From the cell containing the given text, extract its center point as (X, Y) coordinate. 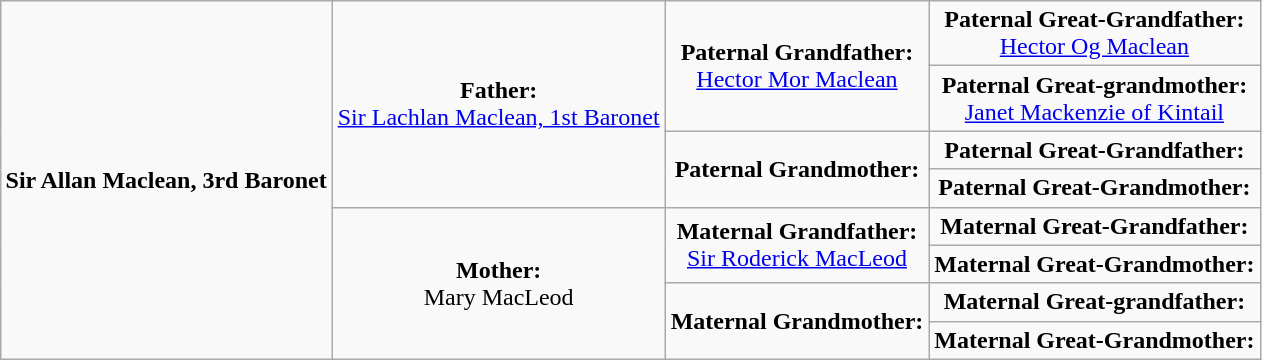
Paternal Great-Grandfather: (1094, 150)
Paternal Grandfather:Hector Mor Maclean (797, 66)
Maternal Grandfather:Sir Roderick MacLeod (797, 245)
Paternal Great-Grandfather:Hector Og Maclean (1094, 34)
Maternal Great-Grandfather: (1094, 226)
Paternal Great-Grandmother: (1094, 188)
Paternal Grandmother: (797, 169)
Father:Sir Lachlan Maclean, 1st Baronet (498, 104)
Maternal Great-grandfather: (1094, 302)
Paternal Great-grandmother:Janet Mackenzie of Kintail (1094, 98)
Maternal Grandmother: (797, 321)
Mother:Mary MacLeod (498, 283)
Sir Allan Maclean, 3rd Baronet (166, 180)
